Determine the [X, Y] coordinate at the center of the cell enclosing the given text.  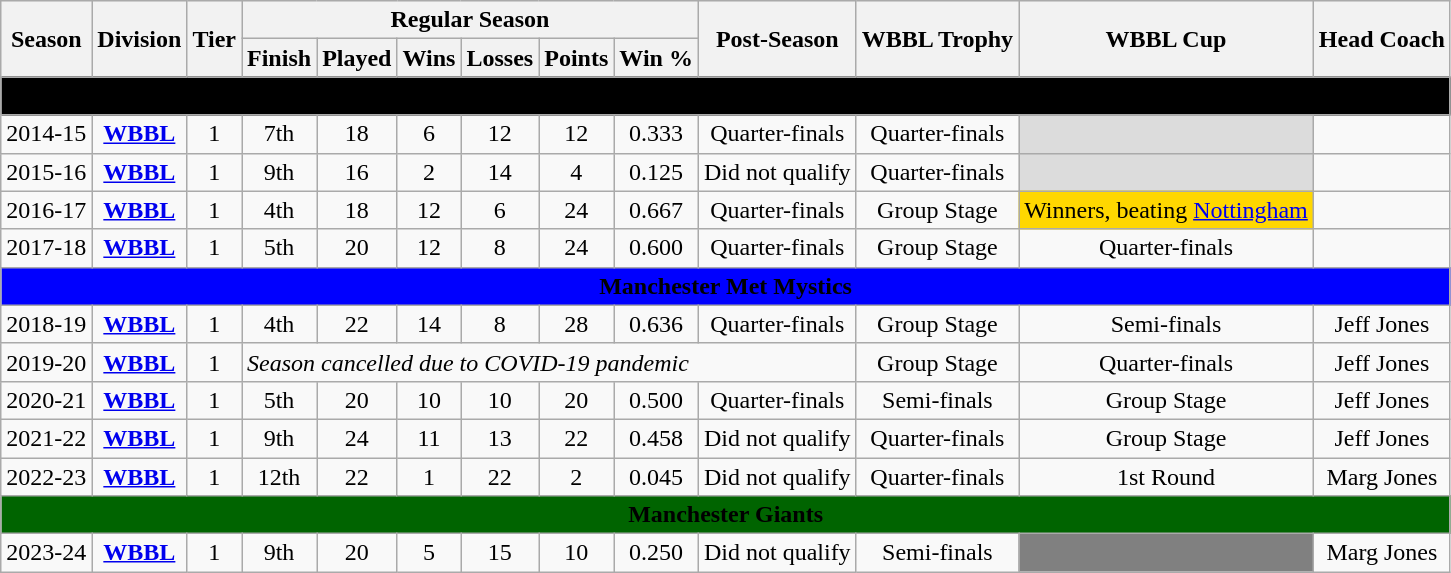
13 [500, 438]
2016-17 [46, 210]
WBBL Cup [1166, 39]
0.458 [656, 438]
2014-15 [46, 134]
28 [576, 324]
2017-18 [46, 248]
Manchester Giants [726, 515]
Winners, beating Nottingham [1166, 210]
0.500 [656, 400]
Tier [214, 39]
4 [576, 172]
Regular Season [470, 20]
0.250 [656, 553]
Losses [500, 58]
Manchester Mystics [726, 96]
Wins [429, 58]
0.333 [656, 134]
2018-19 [46, 324]
2022-23 [46, 477]
7th [280, 134]
Manchester Met Mystics [726, 286]
16 [357, 172]
0.045 [656, 477]
2015-16 [46, 172]
Season [46, 39]
Division [140, 39]
11 [429, 438]
Post-Season [777, 39]
5 [429, 553]
0.667 [656, 210]
0.600 [656, 248]
12th [280, 477]
2023-24 [46, 553]
Played [357, 58]
Season cancelled due to COVID-19 pandemic [550, 362]
2020-21 [46, 400]
2021-22 [46, 438]
0.636 [656, 324]
0.125 [656, 172]
1st Round [1166, 477]
2019-20 [46, 362]
15 [500, 553]
WBBL Trophy [937, 39]
Head Coach [1382, 39]
Points [576, 58]
Finish [280, 58]
Win % [656, 58]
